Scan for the cell matching the given text and deliver its (x, y) coordinate at center. 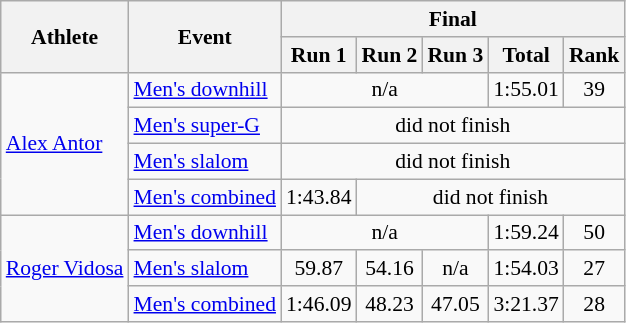
Roger Vidosa (65, 268)
Run 1 (318, 55)
1:54.03 (526, 269)
Run 3 (455, 55)
27 (594, 269)
1:43.84 (318, 197)
1:59.24 (526, 233)
50 (594, 233)
Rank (594, 55)
Men's super-G (206, 126)
Final (452, 19)
48.23 (390, 304)
Athlete (65, 36)
1:46.09 (318, 304)
59.87 (318, 269)
Run 2 (390, 55)
54.16 (390, 269)
Event (206, 36)
Total (526, 55)
Alex Antor (65, 143)
1:55.01 (526, 90)
39 (594, 90)
28 (594, 304)
47.05 (455, 304)
3:21.37 (526, 304)
